For the text-containing cell, return its midpoint in (X, Y) coordinate format. 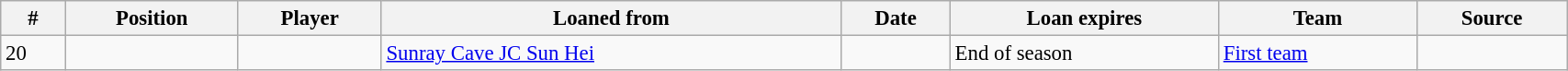
Source (1492, 18)
Position (152, 18)
Date (897, 18)
Sunray Cave JC Sun Hei (612, 53)
# (33, 18)
20 (33, 53)
Team (1317, 18)
First team (1317, 53)
Player (310, 18)
Loaned from (612, 18)
Loan expires (1084, 18)
End of season (1084, 53)
